Search for the cell housing the specified text and yield its (X, Y) center coordinate. 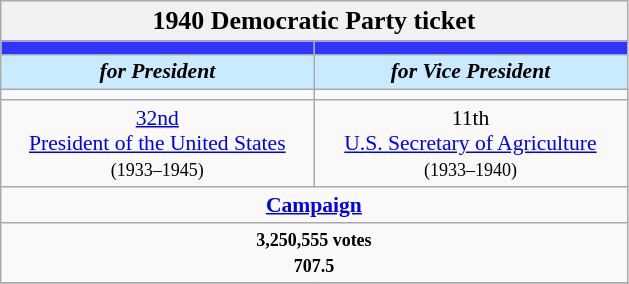
11thU.S. Secretary of Agriculture(1933–1940) (470, 144)
1940 Democratic Party ticket (314, 21)
Campaign (314, 205)
32ndPresident of the United States(1933–1945) (158, 144)
for President (158, 72)
3,250,555 votes707.5 (314, 252)
for Vice President (470, 72)
